Return the (X, Y) coordinate for the center point of the cell that contains the specified text.  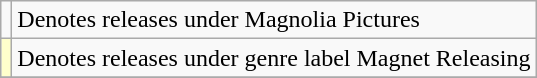
Denotes releases under Magnolia Pictures (274, 20)
Denotes releases under genre label Magnet Releasing (274, 58)
